Locate the cell with the specified text and output its [x, y] center coordinate. 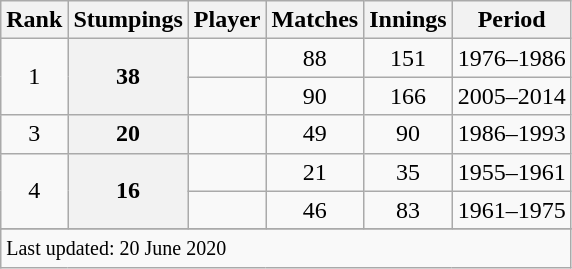
1986–1993 [512, 134]
38 [128, 77]
166 [408, 96]
88 [315, 58]
49 [315, 134]
20 [128, 134]
16 [128, 191]
151 [408, 58]
1955–1961 [512, 172]
3 [34, 134]
Rank [34, 20]
Matches [315, 20]
1 [34, 77]
21 [315, 172]
Innings [408, 20]
Period [512, 20]
Stumpings [128, 20]
Player [227, 20]
2005–2014 [512, 96]
Last updated: 20 June 2020 [286, 248]
4 [34, 191]
83 [408, 210]
35 [408, 172]
1961–1975 [512, 210]
46 [315, 210]
1976–1986 [512, 58]
